Capture the cell that displays the provided text and extract its [X, Y] central coordinate. 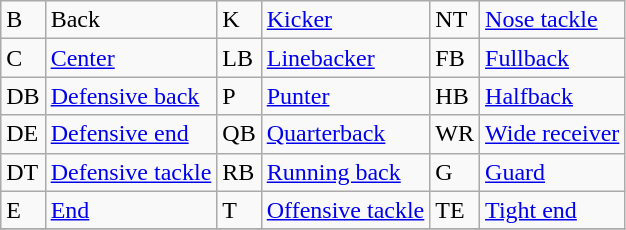
HB [455, 96]
K [239, 20]
LB [239, 58]
Defensive tackle [131, 172]
FB [455, 58]
QB [239, 134]
WR [455, 134]
Wide receiver [552, 134]
Guard [552, 172]
Defensive end [131, 134]
DE [23, 134]
Punter [346, 96]
Nose tackle [552, 20]
DB [23, 96]
Fullback [552, 58]
Center [131, 58]
G [455, 172]
DT [23, 172]
E [23, 210]
Offensive tackle [346, 210]
TE [455, 210]
T [239, 210]
C [23, 58]
Quarterback [346, 134]
End [131, 210]
RB [239, 172]
NT [455, 20]
Running back [346, 172]
Kicker [346, 20]
P [239, 96]
Defensive back [131, 96]
Back [131, 20]
Halfback [552, 96]
Linebacker [346, 58]
Tight end [552, 210]
B [23, 20]
